From the cell containing the given text, extract its center point as (x, y) coordinate. 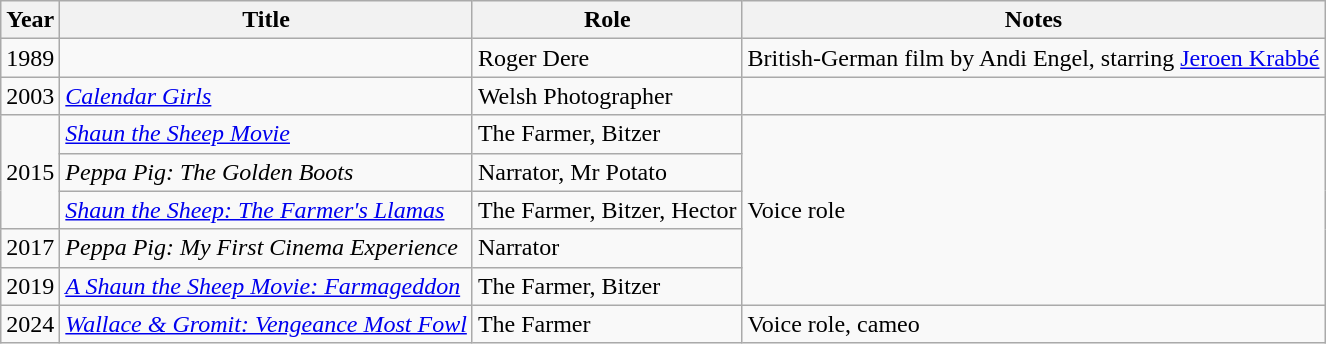
Welsh Photographer (607, 96)
The Farmer, Bitzer, Hector (607, 210)
Wallace & Gromit: Vengeance Most Fowl (266, 324)
Role (607, 20)
Calendar Girls (266, 96)
1989 (30, 58)
British-German film by Andi Engel, starring Jeroen Krabbé (1034, 58)
A Shaun the Sheep Movie: Farmageddon (266, 286)
Peppa Pig: My First Cinema Experience (266, 248)
2017 (30, 248)
2015 (30, 172)
Peppa Pig: The Golden Boots (266, 172)
Voice role, cameo (1034, 324)
Narrator, Mr Potato (607, 172)
Title (266, 20)
Narrator (607, 248)
2024 (30, 324)
Year (30, 20)
2003 (30, 96)
Roger Dere (607, 58)
Shaun the Sheep Movie (266, 134)
The Farmer (607, 324)
Shaun the Sheep: The Farmer's Llamas (266, 210)
2019 (30, 286)
Notes (1034, 20)
Voice role (1034, 210)
